Scan for the cell matching the given text and deliver its (X, Y) coordinate at center. 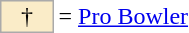
† (27, 16)
